Output the [X, Y] coordinate of the center of the cell containing the given text.  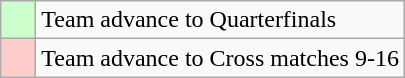
Team advance to Quarterfinals [220, 20]
Team advance to Cross matches 9-16 [220, 58]
